For the text-containing cell, return its midpoint in [x, y] coordinate format. 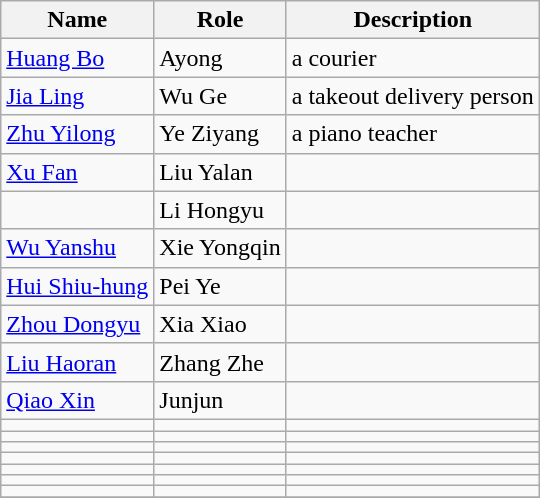
Liu Haoran [78, 362]
Pei Ye [220, 286]
a piano teacher [412, 134]
Huang Bo [78, 58]
Xu Fan [78, 172]
a takeout delivery person [412, 96]
Liu Yalan [220, 172]
Zhu Yilong [78, 134]
Description [412, 20]
Hui Shiu-hung [78, 286]
Qiao Xin [78, 400]
a courier [412, 58]
Zhou Dongyu [78, 324]
Role [220, 20]
Wu Ge [220, 96]
Xie Yongqin [220, 248]
Zhang Zhe [220, 362]
Name [78, 20]
Li Hongyu [220, 210]
Xia Xiao [220, 324]
Jia Ling [78, 96]
Junjun [220, 400]
Wu Yanshu [78, 248]
Ayong [220, 58]
Ye Ziyang [220, 134]
